Find where the given text appears and provide that cell's center as [X, Y] coordinate. 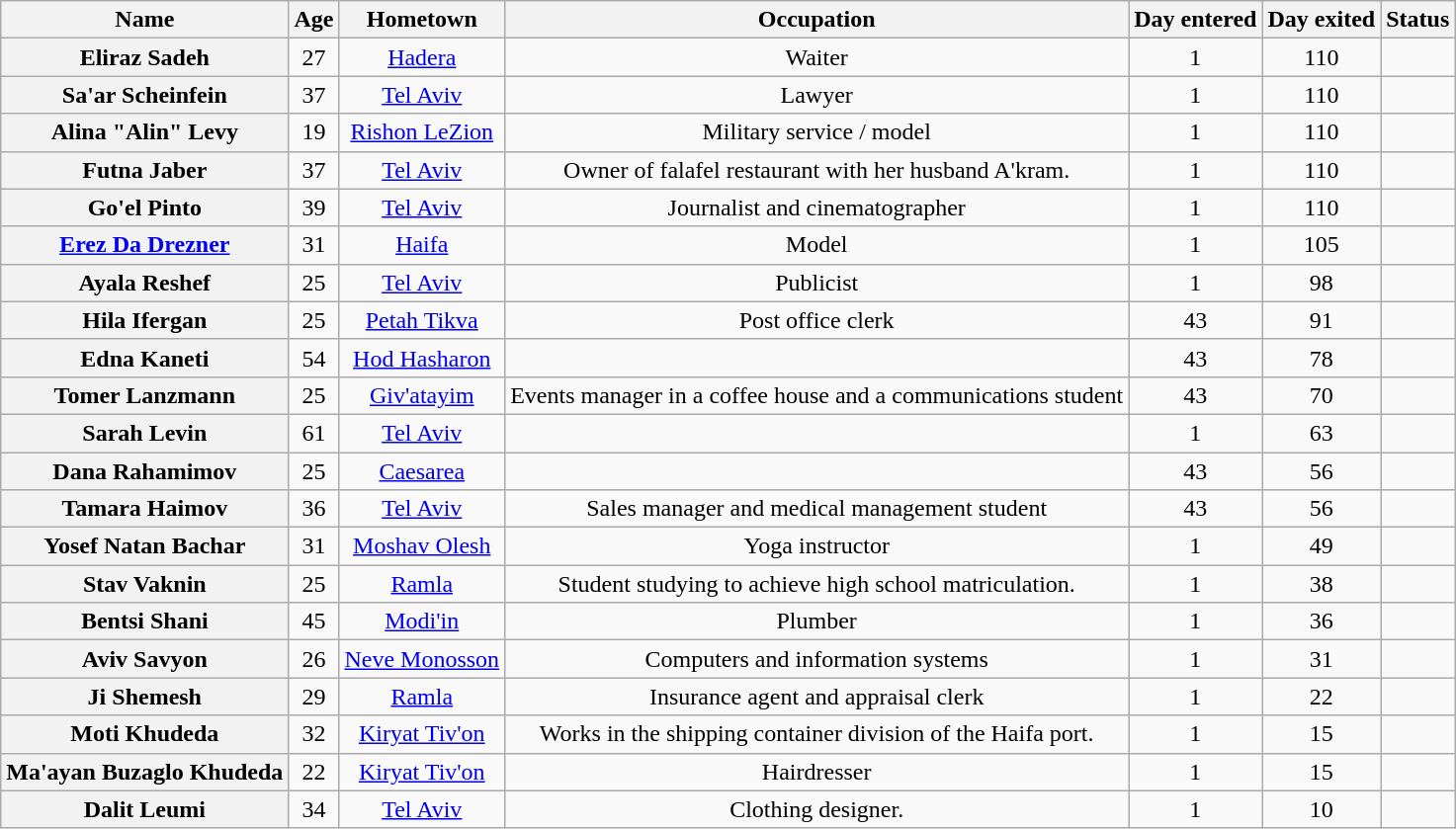
39 [314, 207]
98 [1322, 283]
Tamara Haimov [144, 509]
Hairdresser [816, 772]
Alina "Alin" Levy [144, 132]
Sarah Levin [144, 433]
Publicist [816, 283]
Hometown [422, 20]
Modi'in [422, 622]
Plumber [816, 622]
Computers and information systems [816, 659]
26 [314, 659]
Ayala Reshef [144, 283]
Events manager in a coffee house and a communications student [816, 395]
Model [816, 245]
105 [1322, 245]
Owner of falafel restaurant with her husband A'kram. [816, 170]
19 [314, 132]
Futna Jaber [144, 170]
Erez Da Drezner [144, 245]
63 [1322, 433]
54 [314, 358]
Tomer Lanzmann [144, 395]
Student studying to achieve high school matriculation. [816, 584]
Ji Shemesh [144, 697]
Day exited [1322, 20]
91 [1322, 320]
34 [314, 809]
Occupation [816, 20]
Military service / model [816, 132]
Hadera [422, 57]
61 [314, 433]
Hod Hasharon [422, 358]
Status [1417, 20]
32 [314, 734]
Age [314, 20]
27 [314, 57]
Sa'ar Scheinfein [144, 95]
Eliraz Sadeh [144, 57]
29 [314, 697]
70 [1322, 395]
Go'el Pinto [144, 207]
Sales manager and medical management student [816, 509]
Hila Ifergan [144, 320]
Edna Kaneti [144, 358]
Post office clerk [816, 320]
Ma'ayan Buzaglo Khudeda [144, 772]
Yosef Natan Bachar [144, 546]
Giv'atayim [422, 395]
Rishon LeZion [422, 132]
Insurance agent and appraisal clerk [816, 697]
45 [314, 622]
Clothing designer. [816, 809]
49 [1322, 546]
10 [1322, 809]
Moshav Olesh [422, 546]
38 [1322, 584]
Journalist and cinematographer [816, 207]
Dalit Leumi [144, 809]
Works in the shipping container division of the Haifa port. [816, 734]
Day entered [1196, 20]
Haifa [422, 245]
Moti Khudeda [144, 734]
Bentsi Shani [144, 622]
Name [144, 20]
Waiter [816, 57]
Petah Tikva [422, 320]
Lawyer [816, 95]
Stav Vaknin [144, 584]
Yoga instructor [816, 546]
Dana Rahamimov [144, 471]
78 [1322, 358]
Neve Monosson [422, 659]
Caesarea [422, 471]
Aviv Savyon [144, 659]
